Return the [x, y] coordinate for the center point of the cell that contains the specified text.  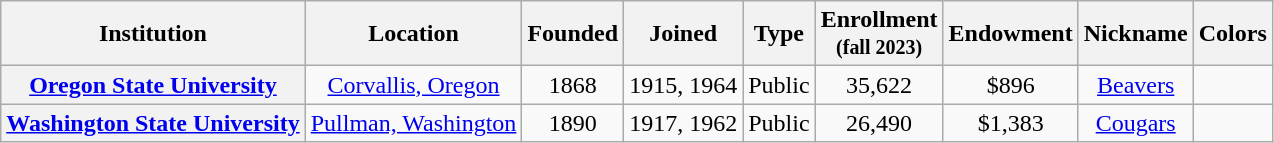
Location [414, 34]
Cougars [1136, 123]
1917, 1962 [684, 123]
1915, 1964 [684, 85]
Joined [684, 34]
Institution [153, 34]
Endowment [1010, 34]
1868 [573, 85]
1890 [573, 123]
Corvallis, Oregon [414, 85]
$896 [1010, 85]
Colors [1232, 34]
Nickname [1136, 34]
26,490 [879, 123]
Oregon State University [153, 85]
Founded [573, 34]
Enrollment(fall 2023) [879, 34]
Washington State University [153, 123]
Beavers [1136, 85]
$1,383 [1010, 123]
Type [779, 34]
35,622 [879, 85]
Pullman, Washington [414, 123]
